Return the [X, Y] coordinate for the center point of the cell that contains the specified text.  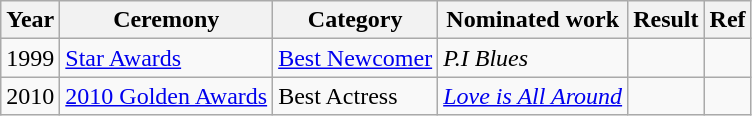
Year [30, 20]
Category [356, 20]
Best Newcomer [356, 58]
Star Awards [166, 58]
Result [666, 20]
Ref [728, 20]
2010 [30, 96]
Ceremony [166, 20]
Love is All Around [533, 96]
P.I Blues [533, 58]
Best Actress [356, 96]
2010 Golden Awards [166, 96]
Nominated work [533, 20]
1999 [30, 58]
